Return (x, y) of the center of cell containing provided text 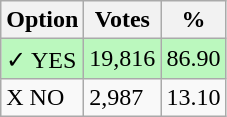
Votes (122, 20)
13.10 (194, 97)
2,987 (122, 97)
X NO (42, 97)
✓ YES (42, 59)
86.90 (194, 59)
% (194, 20)
Option (42, 20)
19,816 (122, 59)
